Return the [x, y] coordinate for the center point of the cell that contains the specified text.  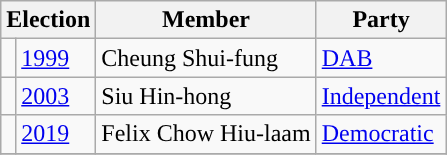
Siu Hin-hong [206, 96]
Election [48, 20]
Felix Chow Hiu-laam [206, 134]
Cheung Shui-fung [206, 58]
2019 [56, 134]
1999 [56, 58]
Democratic [381, 134]
Party [381, 20]
Independent [381, 96]
Member [206, 20]
2003 [56, 96]
DAB [381, 58]
